Scan for the cell matching the given text and deliver its [x, y] coordinate at center. 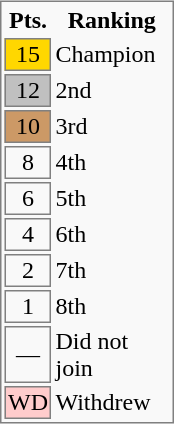
Did not join [112, 356]
WD [28, 404]
3rd [112, 128]
6 [28, 200]
4th [112, 164]
15 [28, 56]
12 [28, 92]
10 [28, 128]
Champion [112, 56]
5th [112, 200]
— [28, 356]
1 [28, 308]
4 [28, 236]
8th [112, 308]
Ranking [112, 21]
6th [112, 236]
8 [28, 164]
2 [28, 272]
Withdrew [112, 404]
Pts. [28, 21]
7th [112, 272]
2nd [112, 92]
